Output the [X, Y] coordinate of the center of the cell containing the given text.  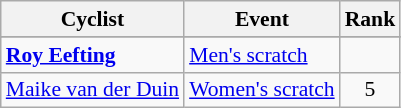
Men's scratch [262, 55]
Women's scratch [262, 90]
Cyclist [92, 19]
Event [262, 19]
5 [370, 90]
Roy Eefting [92, 55]
Rank [370, 19]
Maike van der Duin [92, 90]
